Find where the given text appears and provide that cell's center as (x, y) coordinate. 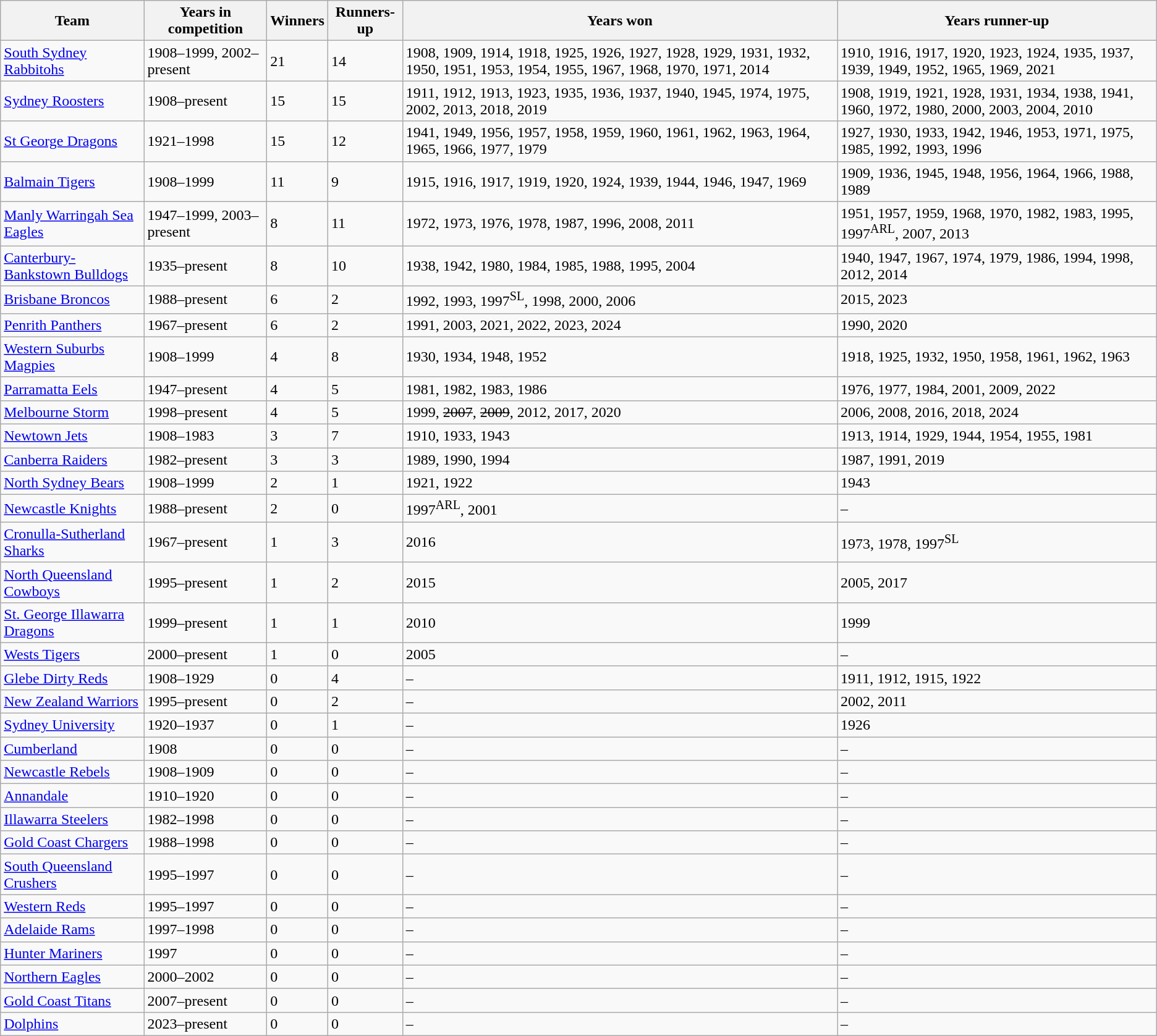
Newcastle Knights (72, 509)
1973, 1978, 1997SL (998, 542)
St George Dragons (72, 141)
9 (365, 182)
1999–present (205, 623)
1999 (998, 623)
1947–1999, 2003–present (205, 224)
2010 (619, 623)
South Queensland Crushers (72, 875)
New Zealand Warriors (72, 702)
Annandale (72, 796)
1981, 1982, 1983, 1986 (619, 389)
1997ARL, 2001 (619, 509)
Newtown Jets (72, 436)
1976, 1977, 1984, 2001, 2009, 2022 (998, 389)
2015, 2023 (998, 300)
Manly Warringah Sea Eagles (72, 224)
1998–present (205, 412)
Hunter Mariners (72, 953)
1909, 1936, 1945, 1948, 1956, 1964, 1966, 1988, 1989 (998, 182)
1951, 1957, 1959, 1968, 1970, 1982, 1983, 1995, 1997ARL, 2007, 2013 (998, 224)
Melbourne Storm (72, 412)
7 (365, 436)
1910–1920 (205, 796)
10 (365, 266)
1911, 1912, 1915, 1922 (998, 678)
1908–1999, 2002–present (205, 61)
1908–present (205, 101)
Team (72, 21)
2000–present (205, 654)
2007–present (205, 1000)
Canterbury-Bankstown Bulldogs (72, 266)
North Sydney Bears (72, 483)
1908, 1919, 1921, 1928, 1931, 1934, 1938, 1941, 1960, 1972, 1980, 2000, 2003, 2004, 2010 (998, 101)
Canberra Raiders (72, 460)
1908 (205, 749)
1989, 1990, 1994 (619, 460)
1941, 1949, 1956, 1957, 1958, 1959, 1960, 1961, 1962, 1963, 1964, 1965, 1966, 1977, 1979 (619, 141)
Brisbane Broncos (72, 300)
1908–1909 (205, 772)
1982–present (205, 460)
Dolphins (72, 1024)
1943 (998, 483)
2015 (619, 582)
Balmain Tigers (72, 182)
2023–present (205, 1024)
Adelaide Rams (72, 930)
1910, 1916, 1917, 1920, 1923, 1924, 1935, 1937, 1939, 1949, 1952, 1965, 1969, 2021 (998, 61)
1927, 1930, 1933, 1942, 1946, 1953, 1971, 1975, 1985, 1992, 1993, 1996 (998, 141)
Glebe Dirty Reds (72, 678)
Years runner-up (998, 21)
Newcastle Rebels (72, 772)
1992, 1993, 1997SL, 1998, 2000, 2006 (619, 300)
1920–1937 (205, 725)
1915, 1916, 1917, 1919, 1920, 1924, 1939, 1944, 1946, 1947, 1969 (619, 182)
21 (298, 61)
Cronulla-Sutherland Sharks (72, 542)
Sydney Roosters (72, 101)
1908–1929 (205, 678)
1991, 2003, 2021, 2022, 2023, 2024 (619, 325)
2016 (619, 542)
14 (365, 61)
1988–1998 (205, 843)
1926 (998, 725)
1997–1998 (205, 930)
1908, 1909, 1914, 1918, 1925, 1926, 1927, 1928, 1929, 1931, 1932, 1950, 1951, 1953, 1954, 1955, 1967, 1968, 1970, 1971, 2014 (619, 61)
1938, 1942, 1980, 1984, 1985, 1988, 1995, 2004 (619, 266)
1997 (205, 953)
1918, 1925, 1932, 1950, 1958, 1961, 1962, 1963 (998, 357)
1913, 1914, 1929, 1944, 1954, 1955, 1981 (998, 436)
1930, 1934, 1948, 1952 (619, 357)
Winners (298, 21)
2006, 2008, 2016, 2018, 2024 (998, 412)
1935–present (205, 266)
1999, 2007, 2009, 2012, 2017, 2020 (619, 412)
1911, 1912, 1913, 1923, 1935, 1936, 1937, 1940, 1945, 1974, 1975, 2002, 2013, 2018, 2019 (619, 101)
Years won (619, 21)
1921, 1922 (619, 483)
1947–present (205, 389)
St. George Illawarra Dragons (72, 623)
1921–1998 (205, 141)
Gold Coast Titans (72, 1000)
Western Reds (72, 906)
South Sydney Rabbitohs (72, 61)
Wests Tigers (72, 654)
12 (365, 141)
Northern Eagles (72, 977)
1987, 1991, 2019 (998, 460)
Cumberland (72, 749)
Years in competition (205, 21)
2002, 2011 (998, 702)
North Queensland Cowboys (72, 582)
2000–2002 (205, 977)
1910, 1933, 1943 (619, 436)
1972, 1973, 1976, 1978, 1987, 1996, 2008, 2011 (619, 224)
Parramatta Eels (72, 389)
Western Suburbs Magpies (72, 357)
2005, 2017 (998, 582)
1908–1983 (205, 436)
Sydney University (72, 725)
2005 (619, 654)
Gold Coast Chargers (72, 843)
Runners-up (365, 21)
Illawarra Steelers (72, 819)
1990, 2020 (998, 325)
Penrith Panthers (72, 325)
1940, 1947, 1967, 1974, 1979, 1986, 1994, 1998, 2012, 2014 (998, 266)
1982–1998 (205, 819)
